Output the [X, Y] coordinate of the center of the cell containing the given text.  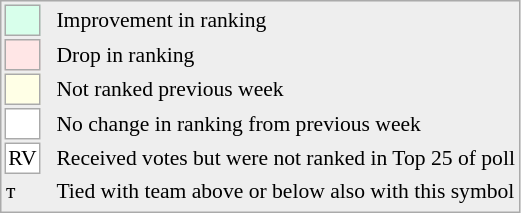
Improvement in ranking [286, 20]
RV [22, 158]
Not ranked previous week [286, 90]
т [22, 191]
Drop in ranking [286, 55]
Tied with team above or below also with this symbol [286, 191]
Received votes but were not ranked in Top 25 of poll [286, 158]
No change in ranking from previous week [286, 124]
